Return the [X, Y] coordinate for the center point of the cell that contains the specified text.  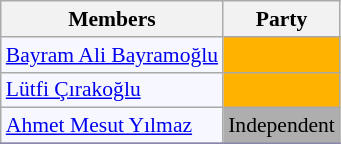
Independent [282, 126]
Lütfi Çırakoğlu [112, 90]
Members [112, 19]
Ahmet Mesut Yılmaz [112, 126]
Bayram Ali Bayramoğlu [112, 55]
Party [282, 19]
